Identify which cell holds the provided text, then report its (X, Y) central coordinate. 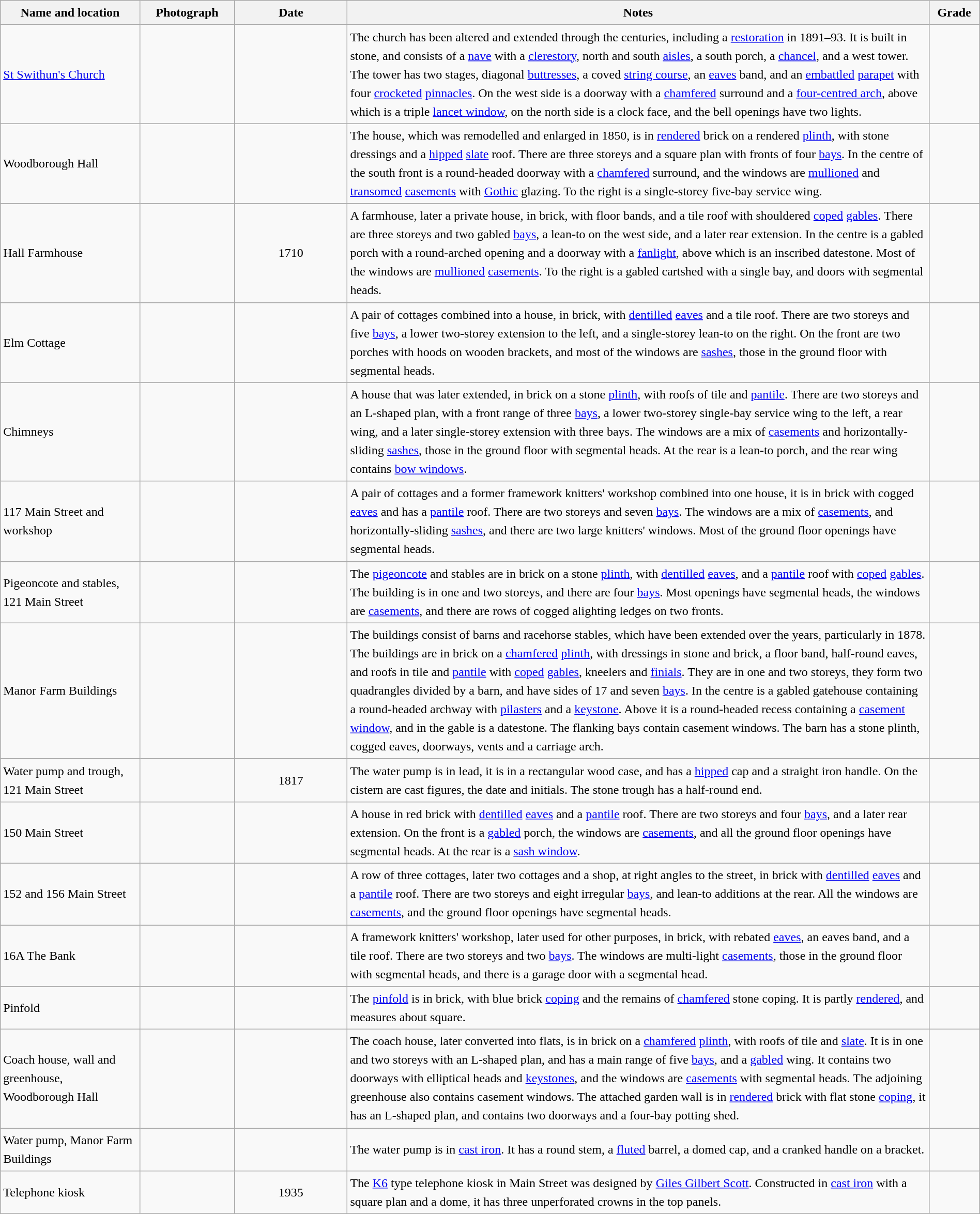
1710 (291, 253)
The water pump is in cast iron. It has a round stem, a fluted barrel, a domed cap, and a cranked handle on a bracket. (638, 1149)
150 Main Street (70, 832)
Notes (638, 12)
Grade (954, 12)
St Swithun's Church (70, 74)
117 Main Street and workshop (70, 521)
Manor Farm Buildings (70, 690)
Telephone kiosk (70, 1193)
Elm Cottage (70, 342)
1935 (291, 1193)
Chimneys (70, 432)
16A The Bank (70, 956)
Water pump, Manor Farm Buildings (70, 1149)
Water pump and trough,121 Main Street (70, 780)
Pinfold (70, 1008)
Pigeoncote and stables,121 Main Street (70, 592)
Hall Farmhouse (70, 253)
Name and location (70, 12)
1817 (291, 780)
Photograph (187, 12)
Woodborough Hall (70, 163)
Coach house, wall and greenhouse,Woodborough Hall (70, 1079)
Date (291, 12)
152 and 156 Main Street (70, 894)
The pinfold is in brick, with blue brick coping and the remains of chamfered stone coping. It is partly rendered, and measures about square. (638, 1008)
